From the cell containing the given text, extract its center point as (x, y) coordinate. 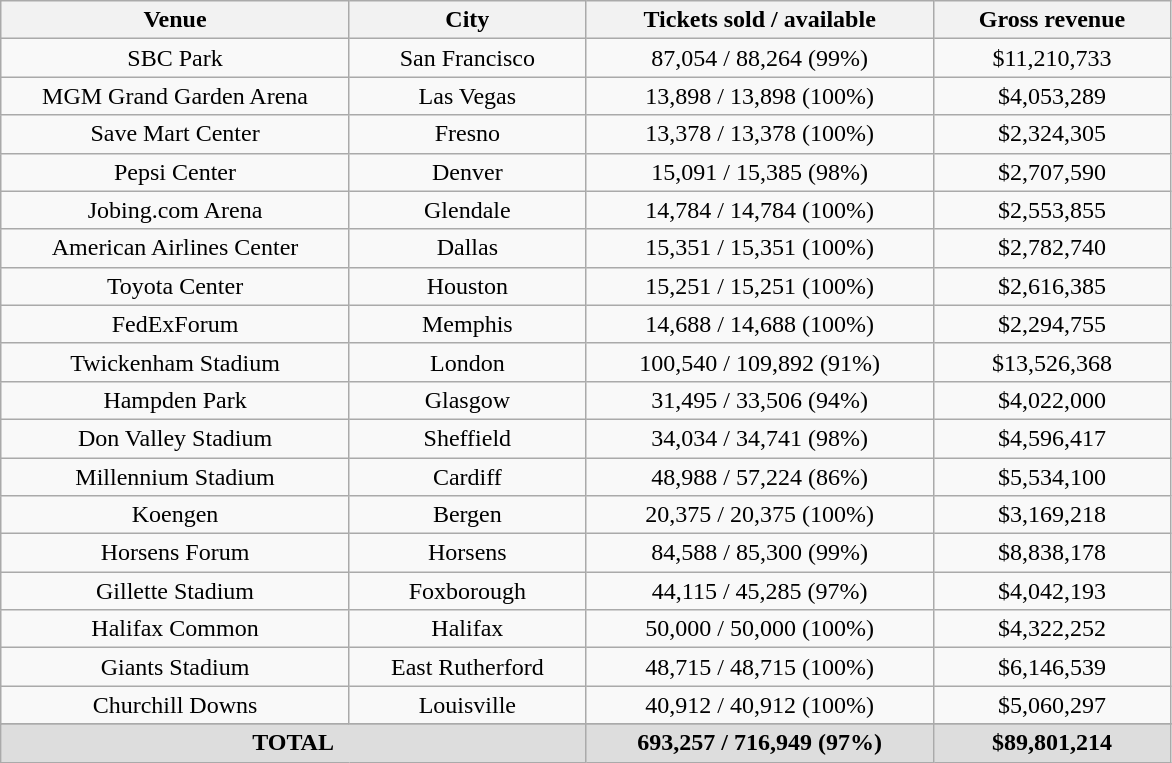
Dallas (467, 248)
Toyota Center (176, 286)
48,715 / 48,715 (100%) (760, 667)
693,257 / 716,949 (97%) (760, 743)
15,351 / 15,351 (100%) (760, 248)
Foxborough (467, 591)
$8,838,178 (1052, 553)
31,495 / 33,506 (94%) (760, 400)
London (467, 362)
100,540 / 109,892 (91%) (760, 362)
Denver (467, 172)
$2,553,855 (1052, 210)
Don Valley Stadium (176, 438)
Halifax (467, 629)
Halifax Common (176, 629)
13,898 / 13,898 (100%) (760, 96)
Cardiff (467, 477)
Louisville (467, 705)
American Airlines Center (176, 248)
$4,022,000 (1052, 400)
50,000 / 50,000 (100%) (760, 629)
87,054 / 88,264 (99%) (760, 58)
Hampden Park (176, 400)
$2,324,305 (1052, 134)
44,115 / 45,285 (97%) (760, 591)
Giants Stadium (176, 667)
$11,210,733 (1052, 58)
MGM Grand Garden Arena (176, 96)
Las Vegas (467, 96)
Twickenham Stadium (176, 362)
Horsens Forum (176, 553)
$2,707,590 (1052, 172)
$89,801,214 (1052, 743)
Jobing.com Arena (176, 210)
Gross revenue (1052, 20)
Gillette Stadium (176, 591)
Millennium Stadium (176, 477)
84,588 / 85,300 (99%) (760, 553)
40,912 / 40,912 (100%) (760, 705)
City (467, 20)
Save Mart Center (176, 134)
Pepsi Center (176, 172)
$4,042,193 (1052, 591)
SBC Park (176, 58)
Houston (467, 286)
20,375 / 20,375 (100%) (760, 515)
Glasgow (467, 400)
$4,053,289 (1052, 96)
Horsens (467, 553)
$2,616,385 (1052, 286)
Glendale (467, 210)
TOTAL (294, 743)
$2,782,740 (1052, 248)
$6,146,539 (1052, 667)
$4,596,417 (1052, 438)
48,988 / 57,224 (86%) (760, 477)
Bergen (467, 515)
Koengen (176, 515)
15,091 / 15,385 (98%) (760, 172)
Fresno (467, 134)
$3,169,218 (1052, 515)
$5,534,100 (1052, 477)
FedExForum (176, 324)
San Francisco (467, 58)
$4,322,252 (1052, 629)
East Rutherford (467, 667)
Tickets sold / available (760, 20)
Venue (176, 20)
13,378 / 13,378 (100%) (760, 134)
15,251 / 15,251 (100%) (760, 286)
34,034 / 34,741 (98%) (760, 438)
14,784 / 14,784 (100%) (760, 210)
Sheffield (467, 438)
$2,294,755 (1052, 324)
14,688 / 14,688 (100%) (760, 324)
$13,526,368 (1052, 362)
$5,060,297 (1052, 705)
Churchill Downs (176, 705)
Memphis (467, 324)
